Detect which cell encompasses the target text, then output its [x, y] center coordinate. 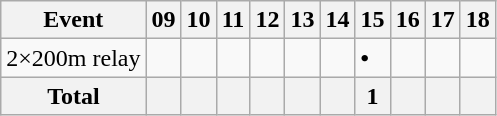
12 [268, 20]
16 [408, 20]
2×200m relay [74, 58]
09 [164, 20]
18 [478, 20]
11 [233, 20]
13 [302, 20]
14 [338, 20]
1 [372, 96]
Total [74, 96]
• [372, 58]
10 [198, 20]
17 [442, 20]
15 [372, 20]
Event [74, 20]
